Find where the given text appears and provide that cell's center as [X, Y] coordinate. 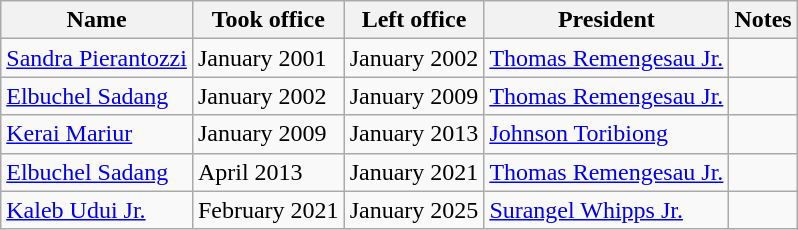
Took office [268, 20]
Johnson Toribiong [606, 134]
Notes [763, 20]
Kerai Mariur [97, 134]
Sandra Pierantozzi [97, 58]
January 2025 [414, 210]
January 2013 [414, 134]
February 2021 [268, 210]
Name [97, 20]
April 2013 [268, 172]
President [606, 20]
Surangel Whipps Jr. [606, 210]
January 2021 [414, 172]
Kaleb Udui Jr. [97, 210]
Left office [414, 20]
January 2001 [268, 58]
